Detect which cell encompasses the target text, then output its (X, Y) center coordinate. 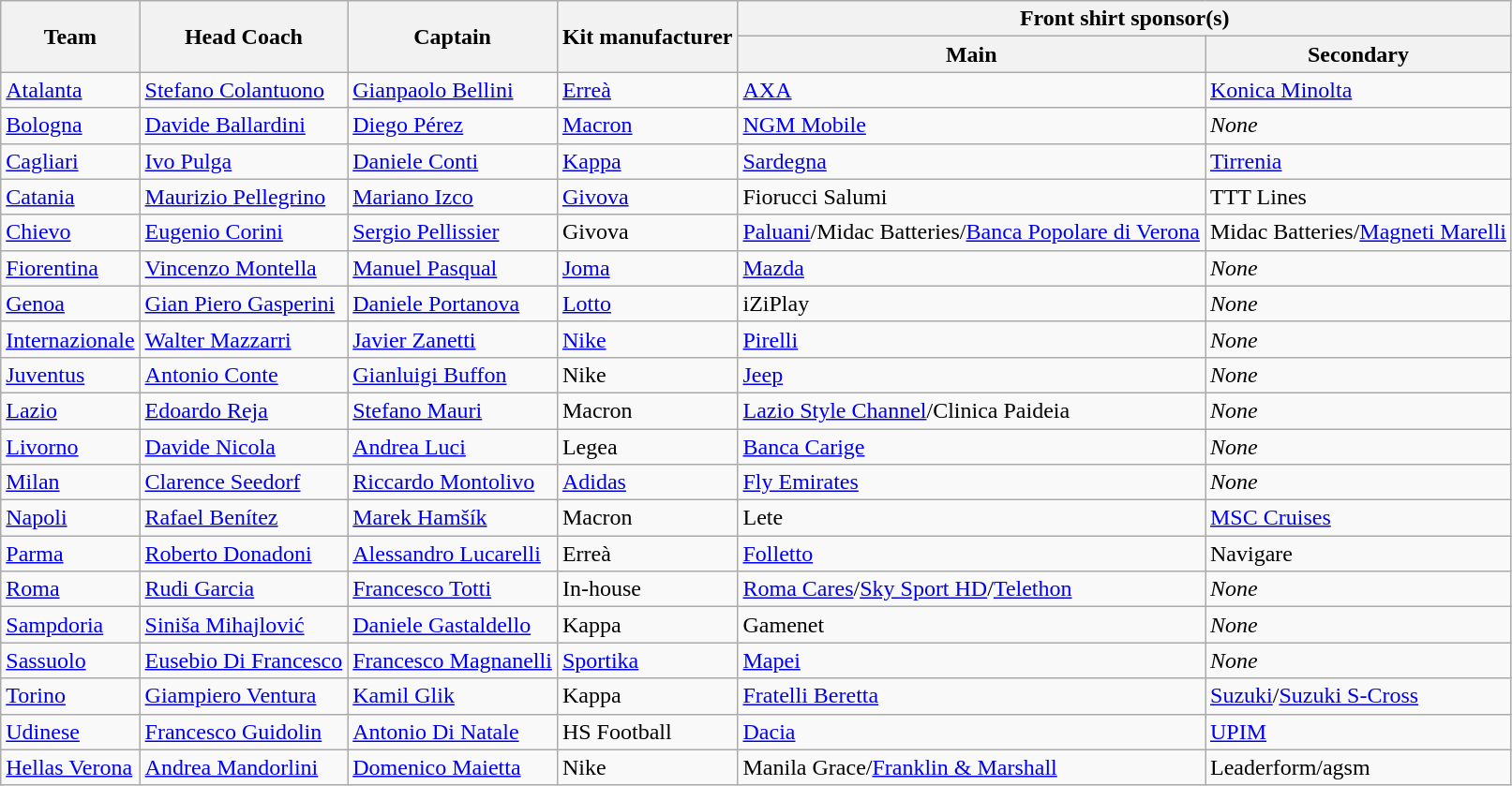
Mapei (971, 660)
Parma (70, 554)
Midac Batteries/Magneti Marelli (1359, 232)
Udinese (70, 732)
iZiPlay (971, 304)
Roberto Donadoni (244, 554)
Vincenzo Montella (244, 268)
Maurizio Pellegrino (244, 197)
Fiorucci Salumi (971, 197)
Manila Grace/Franklin & Marshall (971, 767)
In-house (647, 589)
Antonio Conte (244, 375)
HS Football (647, 732)
Livorno (70, 447)
Diego Pérez (453, 126)
Davide Ballardini (244, 126)
Bologna (70, 126)
Lazio Style Channel/Clinica Paideia (971, 410)
Marek Hamšík (453, 518)
Suzuki/Suzuki S-Cross (1359, 696)
Head Coach (244, 37)
Milan (70, 482)
Francesco Guidolin (244, 732)
Lotto (647, 304)
Eugenio Corini (244, 232)
Roma (70, 589)
Clarence Seedorf (244, 482)
Folletto (971, 554)
Sportika (647, 660)
Leaderform/agsm (1359, 767)
Edoardo Reja (244, 410)
Gianpaolo Bellini (453, 90)
Tirrenia (1359, 161)
Juventus (70, 375)
NGM Mobile (971, 126)
Sardegna (971, 161)
Kamil Glik (453, 696)
Manuel Pasqual (453, 268)
Napoli (70, 518)
Adidas (647, 482)
Legea (647, 447)
Andrea Mandorlini (244, 767)
Sampdoria (70, 625)
Cagliari (70, 161)
Antonio Di Natale (453, 732)
Fiorentina (70, 268)
Walter Mazzarri (244, 339)
Internazionale (70, 339)
Konica Minolta (1359, 90)
Daniele Conti (453, 161)
Roma Cares/Sky Sport HD/Telethon (971, 589)
Rudi Garcia (244, 589)
Captain (453, 37)
Front shirt sponsor(s) (1125, 19)
Alessandro Lucarelli (453, 554)
Javier Zanetti (453, 339)
Hellas Verona (70, 767)
Genoa (70, 304)
Atalanta (70, 90)
Fratelli Beretta (971, 696)
Catania (70, 197)
Gian Piero Gasperini (244, 304)
Gamenet (971, 625)
Jeep (971, 375)
Torino (70, 696)
Chievo (70, 232)
Sassuolo (70, 660)
Secondary (1359, 54)
Team (70, 37)
AXA (971, 90)
Rafael Benítez (244, 518)
Daniele Gastaldello (453, 625)
Davide Nicola (244, 447)
Gianluigi Buffon (453, 375)
Francesco Magnanelli (453, 660)
Mariano Izco (453, 197)
Ivo Pulga (244, 161)
Kit manufacturer (647, 37)
Stefano Mauri (453, 410)
Dacia (971, 732)
Francesco Totti (453, 589)
Paluani/Midac Batteries/Banca Popolare di Verona (971, 232)
UPIM (1359, 732)
Eusebio Di Francesco (244, 660)
Daniele Portanova (453, 304)
Navigare (1359, 554)
Fly Emirates (971, 482)
Sergio Pellissier (453, 232)
Banca Carige (971, 447)
Domenico Maietta (453, 767)
Siniša Mihajlović (244, 625)
Andrea Luci (453, 447)
Lete (971, 518)
Joma (647, 268)
MSC Cruises (1359, 518)
Mazda (971, 268)
Giampiero Ventura (244, 696)
Lazio (70, 410)
Pirelli (971, 339)
TTT Lines (1359, 197)
Stefano Colantuono (244, 90)
Riccardo Montolivo (453, 482)
Main (971, 54)
